Extract the [X, Y] coordinate from the center of the cell holding the provided text.  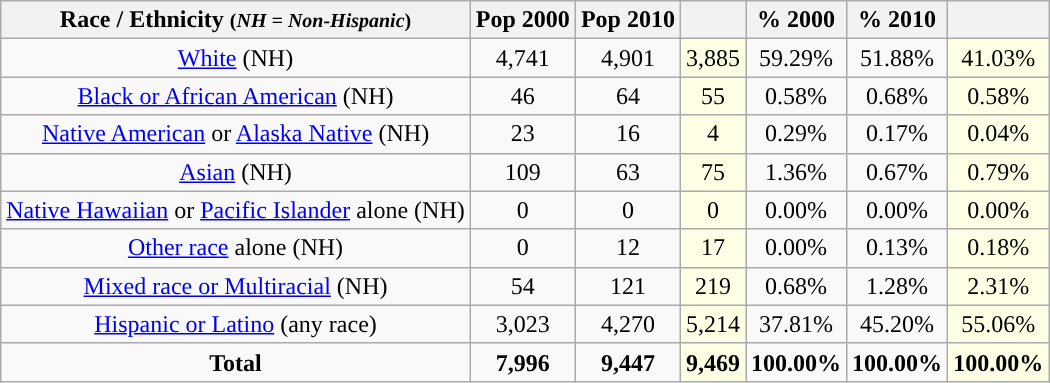
64 [628, 96]
% 2010 [898, 20]
54 [522, 286]
Native American or Alaska Native (NH) [236, 134]
45.20% [898, 324]
219 [712, 286]
0.13% [898, 248]
1.36% [796, 172]
37.81% [796, 324]
Pop 2000 [522, 20]
63 [628, 172]
5,214 [712, 324]
4,270 [628, 324]
0.04% [998, 134]
109 [522, 172]
Native Hawaiian or Pacific Islander alone (NH) [236, 210]
75 [712, 172]
4,741 [522, 58]
0.18% [998, 248]
Other race alone (NH) [236, 248]
55 [712, 96]
0.67% [898, 172]
51.88% [898, 58]
3,023 [522, 324]
Race / Ethnicity (NH = Non-Hispanic) [236, 20]
23 [522, 134]
2.31% [998, 286]
41.03% [998, 58]
46 [522, 96]
Black or African American (NH) [236, 96]
Asian (NH) [236, 172]
59.29% [796, 58]
9,447 [628, 362]
12 [628, 248]
Pop 2010 [628, 20]
16 [628, 134]
0.79% [998, 172]
Mixed race or Multiracial (NH) [236, 286]
121 [628, 286]
% 2000 [796, 20]
3,885 [712, 58]
0.17% [898, 134]
1.28% [898, 286]
7,996 [522, 362]
4 [712, 134]
Hispanic or Latino (any race) [236, 324]
9,469 [712, 362]
17 [712, 248]
White (NH) [236, 58]
0.29% [796, 134]
55.06% [998, 324]
4,901 [628, 58]
Total [236, 362]
